Detect which cell encompasses the target text, then output its [X, Y] center coordinate. 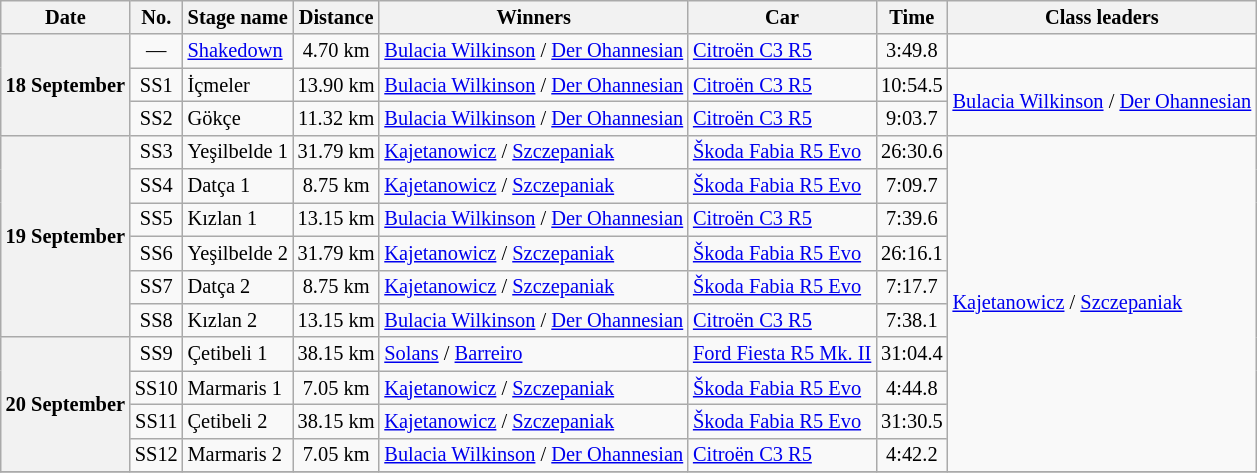
İçmeler [238, 85]
31:30.5 [912, 421]
Time [912, 17]
20 September [66, 404]
Gökçe [238, 118]
4:42.2 [912, 455]
11.32 km [336, 118]
SS7 [156, 287]
Çetibeli 1 [238, 354]
4:44.8 [912, 388]
Datça 2 [238, 287]
7:39.6 [912, 219]
10:54.5 [912, 85]
Stage name [238, 17]
4.70 km [336, 51]
7:09.7 [912, 186]
Distance [336, 17]
SS10 [156, 388]
Marmaris 1 [238, 388]
Yeşilbelde 2 [238, 253]
Solans / Barreiro [534, 354]
9:03.7 [912, 118]
SS6 [156, 253]
19 September [66, 236]
26:16.1 [912, 253]
SS4 [156, 186]
Shakedown [238, 51]
SS2 [156, 118]
Car [782, 17]
SS11 [156, 421]
7:17.7 [912, 287]
7:38.1 [912, 320]
SS3 [156, 152]
Ford Fiesta R5 Mk. II [782, 354]
3:49.8 [912, 51]
SS12 [156, 455]
Kızlan 1 [238, 219]
Marmaris 2 [238, 455]
13.90 km [336, 85]
Class leaders [1102, 17]
SS5 [156, 219]
SS9 [156, 354]
Kızlan 2 [238, 320]
Yeşilbelde 1 [238, 152]
— [156, 51]
Datça 1 [238, 186]
18 September [66, 84]
Date [66, 17]
No. [156, 17]
SS8 [156, 320]
26:30.6 [912, 152]
SS1 [156, 85]
Winners [534, 17]
Çetibeli 2 [238, 421]
31:04.4 [912, 354]
